For the text-containing cell, return its midpoint in (x, y) coordinate format. 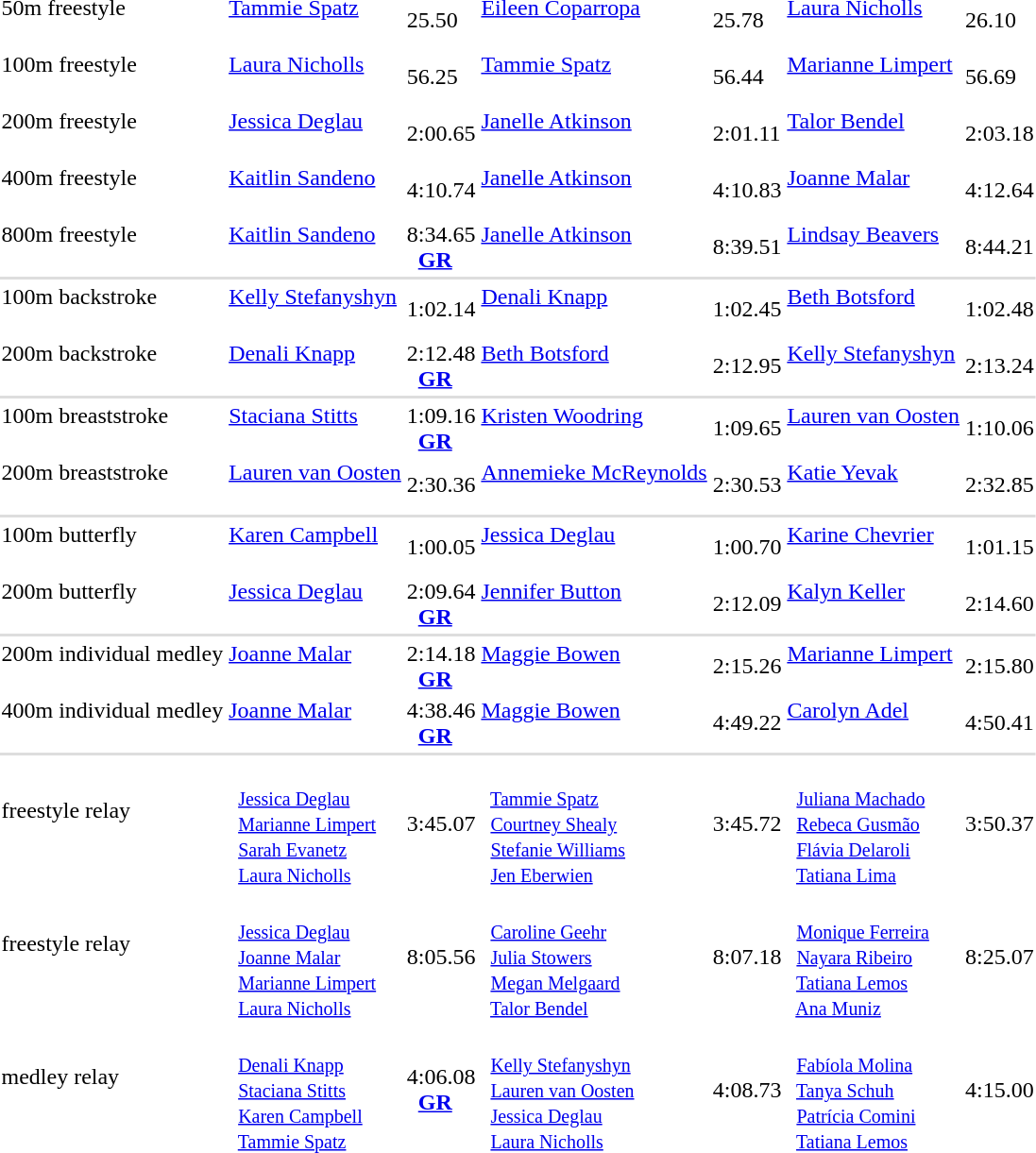
2:30.53 (747, 485)
2:32.85 (999, 485)
200m individual medley (112, 667)
Jessica Deglau Joanne Malar Marianne Limpert Laura Nicholls (315, 957)
1:09.16 GR (441, 429)
2:00.65 (441, 134)
100m backstroke (112, 310)
Laura Nicholls (315, 77)
2:30.36 (441, 485)
200m butterfly (112, 604)
1:10.06 (999, 429)
3:45.72 (747, 823)
4:12.64 (999, 191)
100m freestyle (112, 77)
2:12.48 GR (441, 366)
Kristen Woodring (594, 429)
4:49.22 (747, 723)
2:12.95 (747, 366)
2:13.24 (999, 366)
Jennifer Button (594, 604)
1:02.45 (747, 310)
Annemieke McReynolds (594, 485)
8:44.21 (999, 247)
4:10.74 (441, 191)
Tammie Spatz Courtney Shealy Stefanie Williams Jen Eberwien (594, 823)
800m freestyle (112, 247)
Karen Campbell (315, 548)
Caroline Geehr Julia Stowers Megan Melgaard Talor Bendel (594, 957)
56.69 (999, 77)
56.44 (747, 77)
Tammie Spatz (594, 77)
200m freestyle (112, 134)
Juliana Machado Rebeca Gusmão Flávia Delaroli Tatiana Lima (874, 823)
2:15.26 (747, 667)
Karine Chevrier (874, 548)
1:01.15 (999, 548)
1:00.70 (747, 548)
2:15.80 (999, 667)
2:03.18 (999, 134)
Monique Ferreira Nayara Ribeiro Tatiana Lemos Ana Muniz (874, 957)
8:07.18 (747, 957)
Staciana Stitts (315, 429)
200m backstroke (112, 366)
Talor Bendel (874, 134)
1:02.14 (441, 310)
2:01.11 (747, 134)
4:50.41 (999, 723)
100m butterfly (112, 548)
2:14.60 (999, 604)
56.25 (441, 77)
Katie Yevak (874, 485)
Jessica Deglau Marianne Limpert Sarah Evanetz Laura Nicholls (315, 823)
8:25.07 (999, 957)
200m breaststroke (112, 485)
4:38.46 GR (441, 723)
8:34.65 GR (441, 247)
3:45.07 (441, 823)
2:12.09 (747, 604)
400m freestyle (112, 191)
400m individual medley (112, 723)
2:14.18 GR (441, 667)
1:09.65 (747, 429)
Kalyn Keller (874, 604)
Lindsay Beavers (874, 247)
2:09.64 GR (441, 604)
4:10.83 (747, 191)
3:50.37 (999, 823)
Carolyn Adel (874, 723)
8:05.56 (441, 957)
8:39.51 (747, 247)
1:00.05 (441, 548)
1:02.48 (999, 310)
100m breaststroke (112, 429)
